Detect which cell encompasses the target text, then output its (x, y) center coordinate. 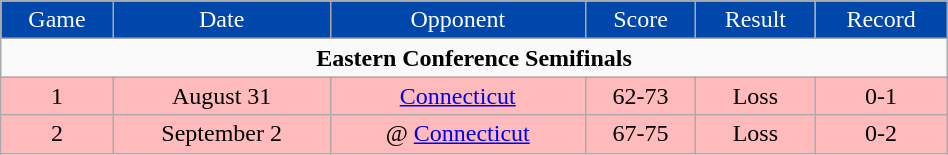
62-73 (640, 96)
August 31 (222, 96)
Eastern Conference Semifinals (474, 58)
Result (756, 20)
Opponent (458, 20)
Connecticut (458, 96)
September 2 (222, 134)
2 (58, 134)
Score (640, 20)
67-75 (640, 134)
0-1 (881, 96)
Date (222, 20)
Game (58, 20)
1 (58, 96)
Record (881, 20)
0-2 (881, 134)
@ Connecticut (458, 134)
